For the text-containing cell, return its midpoint in (X, Y) coordinate format. 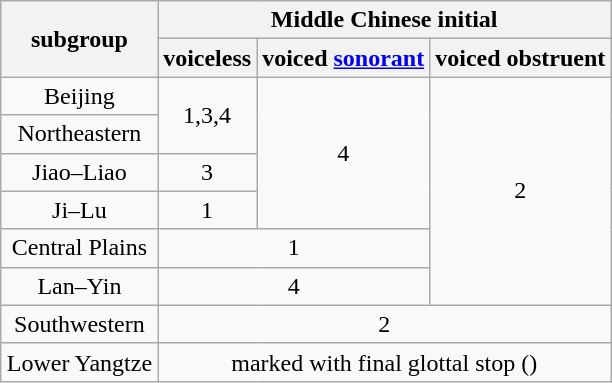
voiced sonorant (344, 58)
voiced obstruent (520, 58)
subgroup (79, 39)
Ji–Lu (79, 210)
Beijing (79, 96)
Lower Yangtze (79, 362)
1,3,4 (208, 115)
Jiao–Liao (79, 172)
marked with final glottal stop () (384, 362)
Northeastern (79, 134)
voiceless (208, 58)
Middle Chinese initial (384, 20)
3 (208, 172)
Central Plains (79, 248)
Lan–Yin (79, 286)
Southwestern (79, 324)
